Locate the cell with the specified text and output its (X, Y) center coordinate. 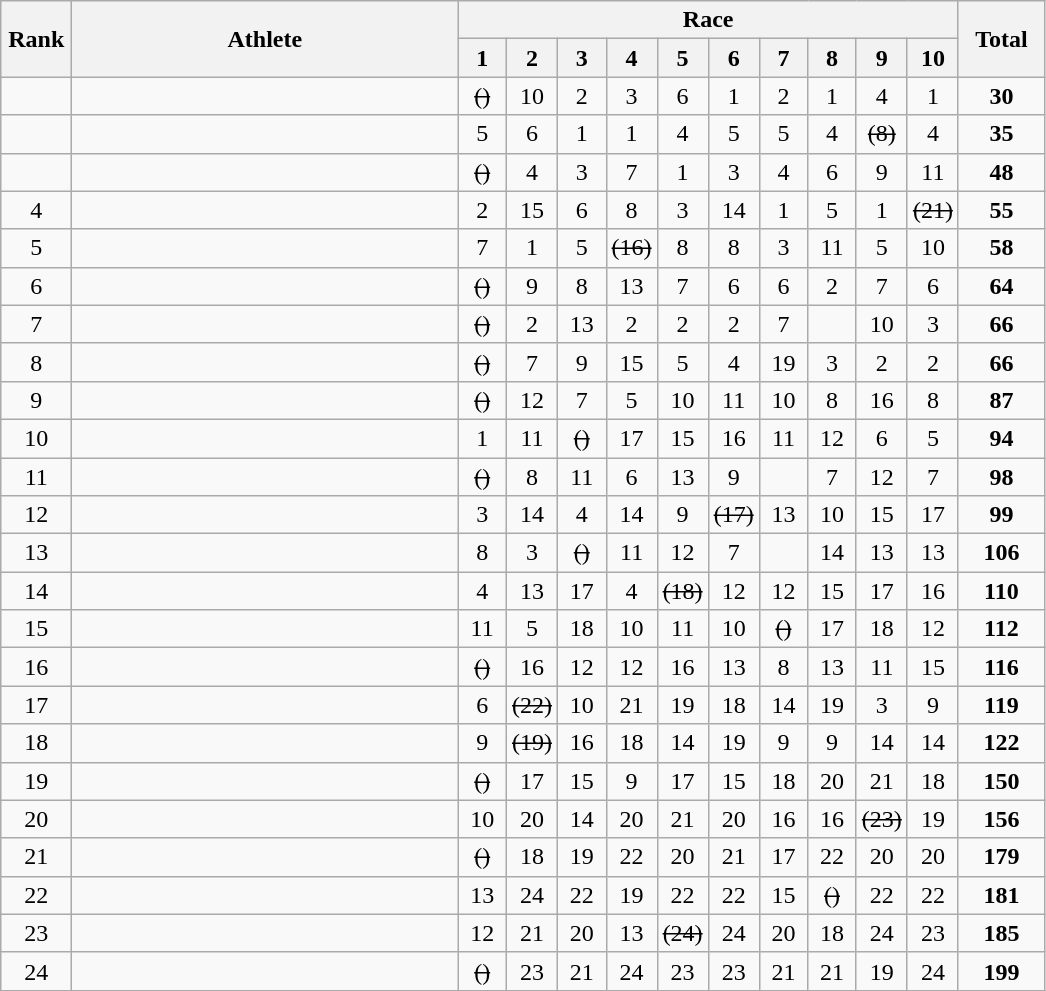
181 (1001, 895)
(16) (632, 248)
98 (1001, 477)
110 (1001, 591)
119 (1001, 705)
106 (1001, 553)
55 (1001, 210)
156 (1001, 819)
Total (1001, 39)
(24) (682, 933)
112 (1001, 629)
Athlete (265, 39)
30 (1001, 96)
199 (1001, 971)
94 (1001, 438)
48 (1001, 172)
150 (1001, 781)
87 (1001, 400)
(18) (682, 591)
Race (708, 20)
(21) (932, 210)
(19) (532, 743)
122 (1001, 743)
(22) (532, 705)
185 (1001, 933)
116 (1001, 667)
(23) (882, 819)
(8) (882, 134)
179 (1001, 857)
58 (1001, 248)
64 (1001, 286)
Rank (36, 39)
35 (1001, 134)
99 (1001, 515)
(17) (734, 515)
